Return the (X, Y) coordinate for the center point of the cell that contains the specified text.  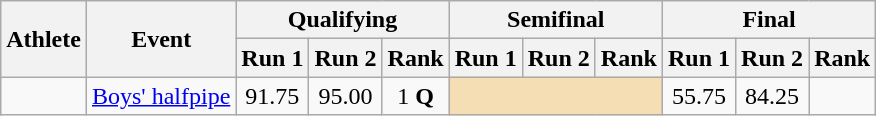
Semifinal (556, 20)
Final (768, 20)
Boys' halfpipe (160, 96)
1 Q (416, 96)
55.75 (698, 96)
Event (160, 39)
91.75 (272, 96)
95.00 (346, 96)
Qualifying (342, 20)
Athlete (44, 39)
84.25 (772, 96)
